Pinpoint the cell where the given text exists, returning its (X, Y) midpoint coordinate. 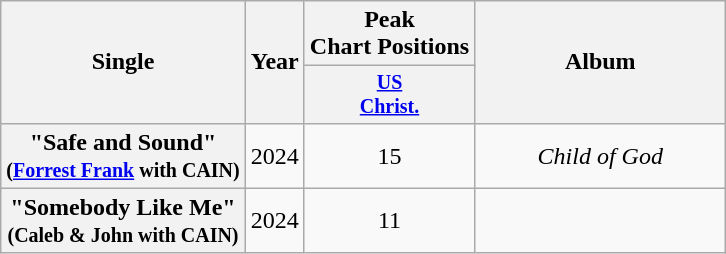
Child of God (600, 156)
Album (600, 62)
Single (123, 62)
Year (274, 62)
15 (389, 156)
11 (389, 220)
"Safe and Sound"(Forrest Frank with CAIN) (123, 156)
PeakChart Positions (389, 34)
USChrist. (389, 94)
"Somebody Like Me"(Caleb & John with CAIN) (123, 220)
